For the text-containing cell, return its midpoint in (X, Y) coordinate format. 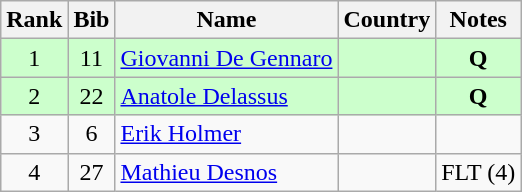
6 (92, 134)
27 (92, 172)
11 (92, 58)
22 (92, 96)
2 (34, 96)
Anatole Delassus (226, 96)
Giovanni De Gennaro (226, 58)
Erik Holmer (226, 134)
Notes (478, 20)
Country (387, 20)
4 (34, 172)
1 (34, 58)
Rank (34, 20)
3 (34, 134)
Bib (92, 20)
FLT (4) (478, 172)
Mathieu Desnos (226, 172)
Name (226, 20)
